Locate the cell with the specified text and output its [X, Y] center coordinate. 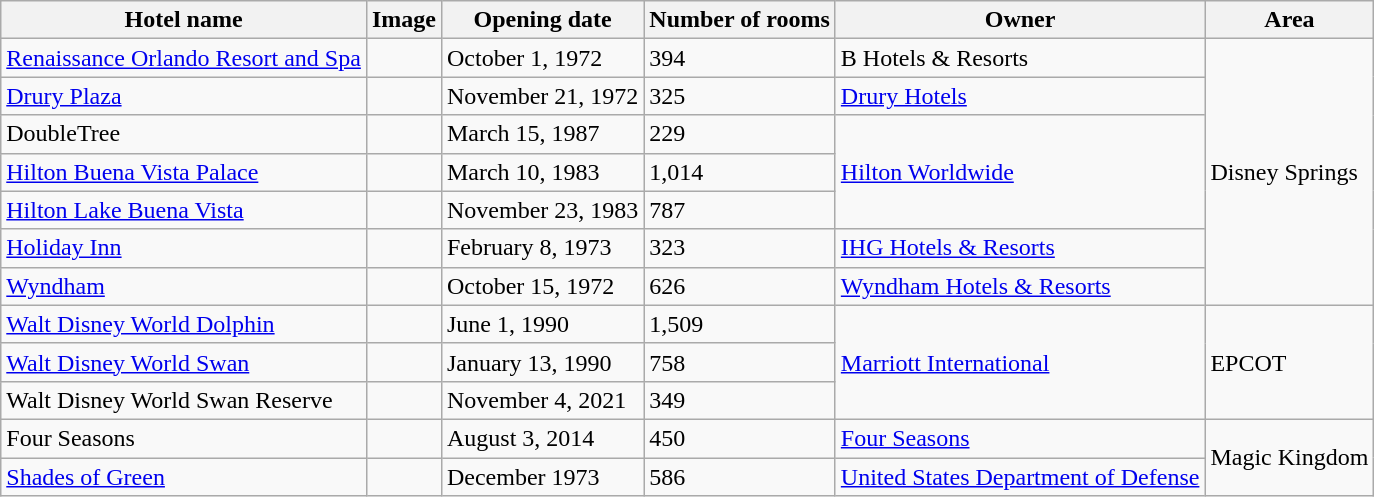
October 1, 1972 [542, 58]
1,509 [740, 324]
March 10, 1983 [542, 172]
Renaissance Orlando Resort and Spa [184, 58]
Shades of Green [184, 477]
Hilton Worldwide [1020, 172]
Owner [1020, 20]
349 [740, 400]
EPCOT [1290, 362]
Number of rooms [740, 20]
IHG Hotels & Resorts [1020, 248]
Wyndham Hotels & Resorts [1020, 286]
787 [740, 210]
November 4, 2021 [542, 400]
Marriott International [1020, 362]
229 [740, 134]
Disney Springs [1290, 172]
Wyndham [184, 286]
DoubleTree [184, 134]
Magic Kingdom [1290, 457]
Walt Disney World Swan [184, 362]
August 3, 2014 [542, 438]
Holiday Inn [184, 248]
Hotel name [184, 20]
November 21, 1972 [542, 96]
Image [404, 20]
December 1973 [542, 477]
March 15, 1987 [542, 134]
Opening date [542, 20]
January 13, 1990 [542, 362]
June 1, 1990 [542, 324]
November 23, 1983 [542, 210]
626 [740, 286]
450 [740, 438]
February 8, 1973 [542, 248]
B Hotels & Resorts [1020, 58]
Walt Disney World Dolphin [184, 324]
United States Department of Defense [1020, 477]
323 [740, 248]
Drury Hotels [1020, 96]
758 [740, 362]
Hilton Buena Vista Palace [184, 172]
394 [740, 58]
Drury Plaza [184, 96]
October 15, 1972 [542, 286]
1,014 [740, 172]
Walt Disney World Swan Reserve [184, 400]
Hilton Lake Buena Vista [184, 210]
325 [740, 96]
Area [1290, 20]
586 [740, 477]
